Locate the cell with the specified text and output its (x, y) center coordinate. 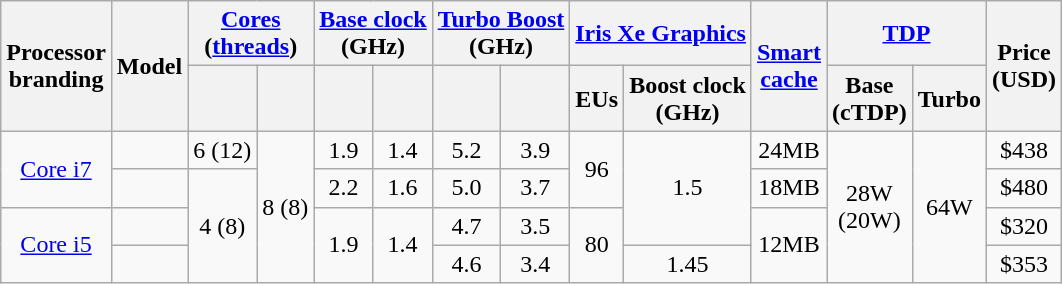
12MB (788, 245)
Smartcache (788, 66)
Processorbranding (56, 66)
EUs (597, 98)
3.4 (536, 264)
TDP (907, 34)
Iris Xe Graphics (661, 34)
1.45 (688, 264)
Base clock(GHz) (373, 34)
24MB (788, 150)
96 (597, 169)
Price (USD) (1024, 66)
Base(cTDP) (870, 98)
5.0 (466, 188)
8 (8) (286, 207)
3.5 (536, 226)
4.7 (466, 226)
1.5 (688, 188)
$480 (1024, 188)
Core i7 (56, 169)
Core i5 (56, 245)
$438 (1024, 150)
6 (12) (222, 150)
64W (949, 207)
2.2 (344, 188)
80 (597, 245)
Turbo (949, 98)
$320 (1024, 226)
28W(20W) (870, 207)
3.9 (536, 150)
1.6 (402, 188)
4.6 (466, 264)
3.7 (536, 188)
Cores(threads) (251, 34)
Turbo Boost(GHz) (501, 34)
Boost clock(GHz) (688, 98)
4 (8) (222, 226)
18MB (788, 188)
$353 (1024, 264)
5.2 (466, 150)
Model (149, 66)
